From the cell containing the given text, extract its center point as [X, Y] coordinate. 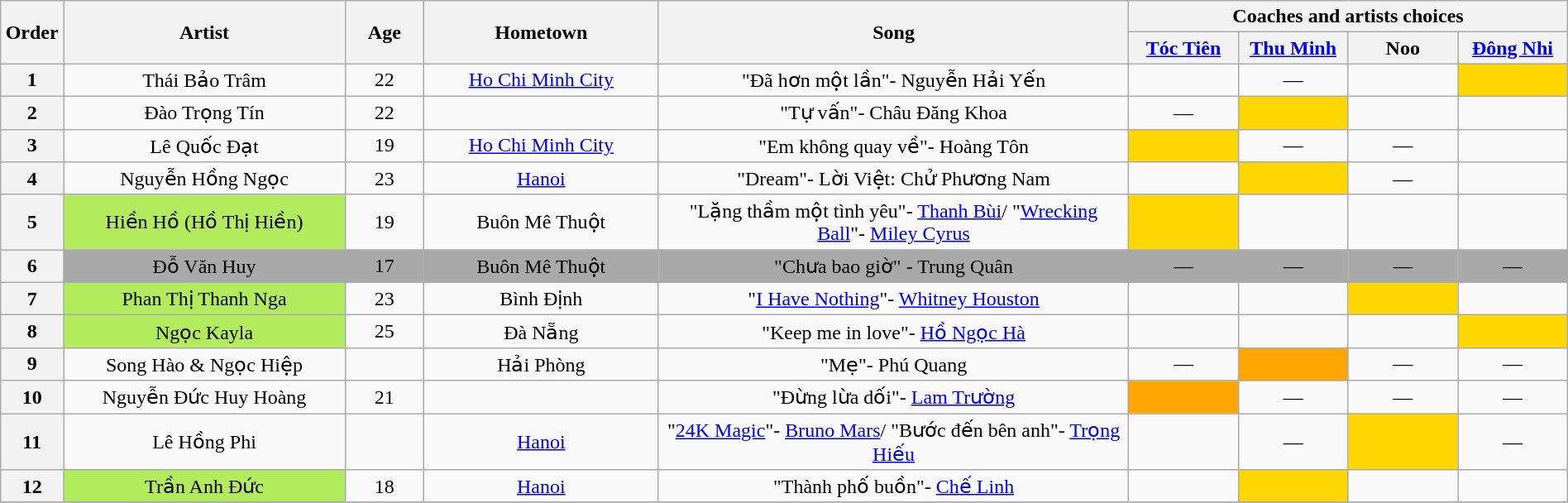
21 [385, 397]
Age [385, 32]
"I Have Nothing"- Whitney Houston [893, 299]
"Tự vấn"- Châu Đăng Khoa [893, 113]
"Đừng lừa dối"- Lam Trường [893, 397]
Đào Trọng Tín [205, 113]
25 [385, 332]
Đà Nẵng [541, 332]
Hometown [541, 32]
Hải Phòng [541, 364]
"Em không quay về"- Hoàng Tôn [893, 146]
"Đã hơn một lần"- Nguyễn Hải Yến [893, 80]
Thu Minh [1293, 48]
Đông Nhi [1513, 48]
Noo [1403, 48]
Artist [205, 32]
11 [32, 442]
3 [32, 146]
"24K Magic"- Bruno Mars/ "Bước đến bên anh"- Trọng Hiếu [893, 442]
Bình Định [541, 299]
Hiền Hồ (Hồ Thị Hiền) [205, 222]
"Lặng thầm một tình yêu"- Thanh Bùi/ "Wrecking Ball"- Miley Cyrus [893, 222]
Order [32, 32]
9 [32, 364]
Lê Hồng Phi [205, 442]
Nguyễn Đức Huy Hoàng [205, 397]
17 [385, 266]
"Thành phố buồn"- Chế Linh [893, 486]
18 [385, 486]
2 [32, 113]
8 [32, 332]
Nguyễn Hồng Ngọc [205, 179]
"Mẹ"- Phú Quang [893, 364]
10 [32, 397]
Coaches and artists choices [1348, 17]
"Keep me in love"- Hồ Ngọc Hà [893, 332]
4 [32, 179]
6 [32, 266]
12 [32, 486]
Song [893, 32]
Ngọc Kayla [205, 332]
Lê Quốc Đạt [205, 146]
Trần Anh Đức [205, 486]
7 [32, 299]
"Chưa bao giờ" - Trung Quân [893, 266]
Tóc Tiên [1184, 48]
Phan Thị Thanh Nga [205, 299]
Đỗ Văn Huy [205, 266]
"Dream"- Lời Việt: Chử Phương Nam [893, 179]
Thái Bảo Trâm [205, 80]
Song Hào & Ngọc Hiệp [205, 364]
5 [32, 222]
1 [32, 80]
